Detect which cell encompasses the target text, then output its [X, Y] center coordinate. 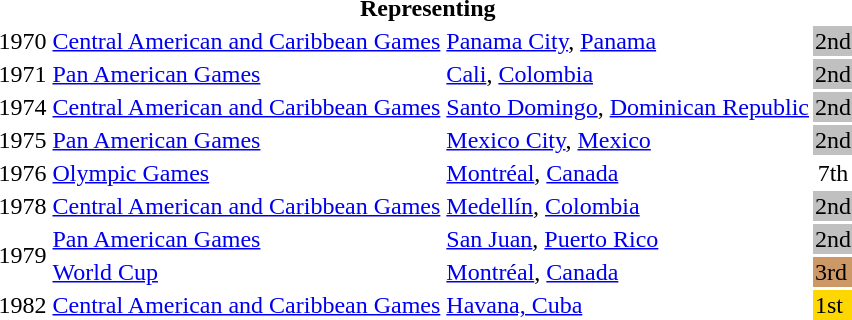
7th [832, 173]
1st [832, 305]
Panama City, Panama [628, 41]
Havana, Cuba [628, 305]
Mexico City, Mexico [628, 140]
Santo Domingo, Dominican Republic [628, 107]
World Cup [246, 272]
Medellín, Colombia [628, 206]
Olympic Games [246, 173]
Cali, Colombia [628, 74]
San Juan, Puerto Rico [628, 239]
3rd [832, 272]
